Return (X, Y) of the center of cell containing provided text 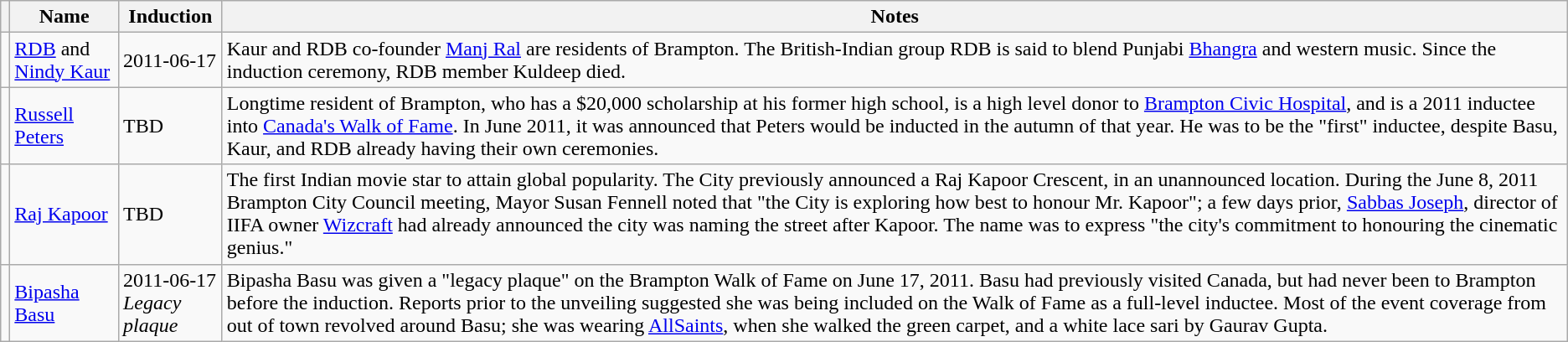
Raj Kapoor (64, 215)
2011-06-17Legacy plaque (170, 303)
Bipasha Basu (64, 303)
Induction (170, 17)
Notes (895, 17)
2011-06-17 (170, 60)
RDB and Nindy Kaur (64, 60)
Name (64, 17)
Russell Peters (64, 126)
